Determine the (X, Y) coordinate at the center of the cell enclosing the given text.  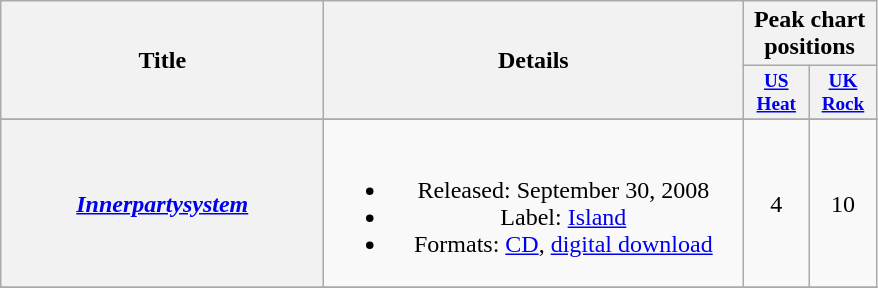
10 (844, 204)
Peak chart positions (810, 34)
Title (162, 60)
UKRock (844, 93)
Released: September 30, 2008Label: IslandFormats: CD, digital download (534, 204)
Details (534, 60)
USHeat (776, 93)
4 (776, 204)
Innerpartysystem (162, 204)
